Scan for the cell matching the given text and deliver its (x, y) coordinate at center. 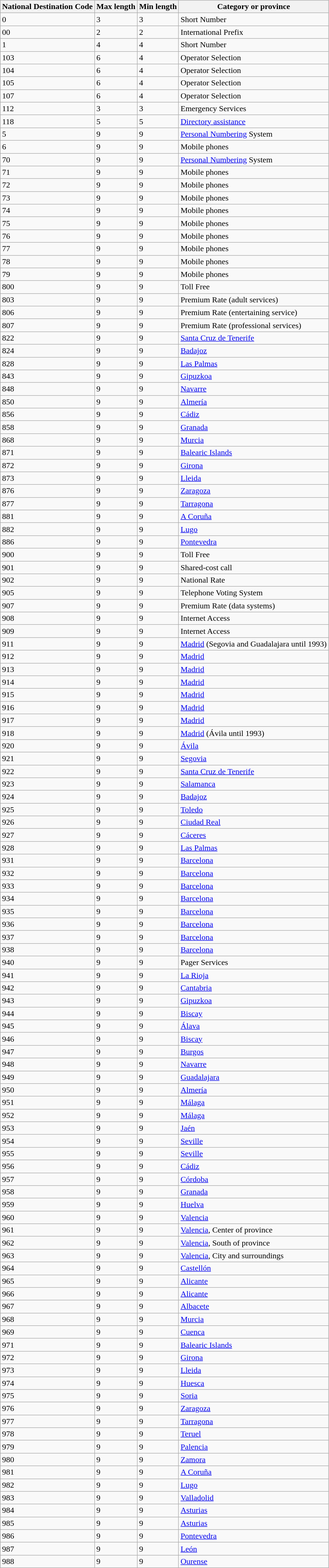
948 (48, 1064)
La Rioja (254, 975)
Premium Rate (entertaining service) (254, 312)
74 (48, 211)
958 (48, 1192)
951 (48, 1103)
Valencia, Center of province (254, 1230)
913 (48, 669)
905 (48, 593)
848 (48, 389)
931 (48, 861)
822 (48, 338)
968 (48, 1319)
Directory assistance (254, 121)
943 (48, 1001)
902 (48, 580)
Teruel (254, 1434)
858 (48, 427)
986 (48, 1536)
Premium Rate (data systems) (254, 606)
Premium Rate (adult services) (254, 300)
807 (48, 325)
00 (48, 32)
983 (48, 1498)
Guadalajara (254, 1077)
104 (48, 70)
Pager Services (254, 962)
936 (48, 924)
967 (48, 1306)
923 (48, 784)
Álava (254, 1026)
924 (48, 797)
960 (48, 1217)
941 (48, 975)
800 (48, 287)
National Rate (254, 580)
876 (48, 491)
940 (48, 962)
946 (48, 1039)
103 (48, 58)
975 (48, 1396)
976 (48, 1409)
938 (48, 950)
907 (48, 606)
909 (48, 631)
956 (48, 1166)
954 (48, 1141)
Soria (254, 1396)
949 (48, 1077)
972 (48, 1357)
828 (48, 363)
984 (48, 1510)
871 (48, 453)
Castellón (254, 1268)
Premium Rate (professional services) (254, 325)
978 (48, 1434)
Valencia, City and surroundings (254, 1256)
980 (48, 1460)
882 (48, 529)
843 (48, 376)
962 (48, 1243)
75 (48, 223)
955 (48, 1153)
957 (48, 1179)
916 (48, 707)
Cantabria (254, 988)
934 (48, 899)
917 (48, 720)
964 (48, 1268)
926 (48, 822)
944 (48, 1014)
979 (48, 1447)
953 (48, 1128)
925 (48, 810)
872 (48, 465)
Shared-cost call (254, 568)
77 (48, 249)
908 (48, 618)
Category or province (254, 7)
71 (48, 172)
971 (48, 1345)
987 (48, 1549)
Madrid (Segovia and Guadalajara until 1993) (254, 644)
Telephone Voting System (254, 593)
982 (48, 1485)
105 (48, 83)
914 (48, 682)
Ávila (254, 746)
Ourense (254, 1561)
Ciudad Real (254, 822)
Jaén (254, 1128)
International Prefix (254, 32)
Burgos (254, 1052)
973 (48, 1370)
988 (48, 1561)
950 (48, 1090)
72 (48, 185)
965 (48, 1281)
Albacete (254, 1306)
Segovia (254, 758)
70 (48, 160)
Valladolid (254, 1498)
824 (48, 351)
Zamora (254, 1460)
947 (48, 1052)
918 (48, 733)
79 (48, 274)
76 (48, 236)
966 (48, 1294)
937 (48, 937)
1 (48, 45)
928 (48, 848)
881 (48, 516)
803 (48, 300)
112 (48, 108)
Huelva (254, 1205)
Salamanca (254, 784)
911 (48, 644)
952 (48, 1115)
850 (48, 402)
959 (48, 1205)
912 (48, 657)
942 (48, 988)
927 (48, 835)
886 (48, 542)
961 (48, 1230)
922 (48, 771)
901 (48, 568)
920 (48, 746)
Huesca (254, 1383)
932 (48, 873)
Palencia (254, 1447)
945 (48, 1026)
915 (48, 695)
Toledo (254, 810)
Córdoba (254, 1179)
873 (48, 478)
Max length (116, 7)
981 (48, 1472)
107 (48, 96)
Emergency Services (254, 108)
877 (48, 504)
León (254, 1549)
Min length (158, 7)
856 (48, 415)
118 (48, 121)
Madrid (Ávila until 1993) (254, 733)
900 (48, 554)
921 (48, 758)
974 (48, 1383)
Cuenca (254, 1332)
0 (48, 19)
977 (48, 1421)
933 (48, 886)
806 (48, 312)
Valencia, South of province (254, 1243)
935 (48, 911)
Cáceres (254, 835)
73 (48, 198)
963 (48, 1256)
969 (48, 1332)
868 (48, 440)
985 (48, 1523)
78 (48, 262)
Valencia (254, 1217)
National Destination Code (48, 7)
